Identify which cell holds the provided text, then report its [x, y] central coordinate. 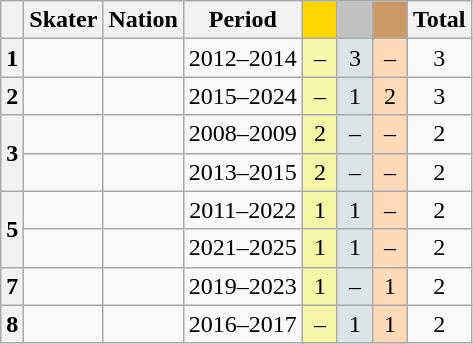
8 [12, 324]
2015–2024 [242, 96]
2019–2023 [242, 286]
2008–2009 [242, 134]
5 [12, 229]
Skater [64, 20]
7 [12, 286]
2013–2015 [242, 172]
Total [440, 20]
2012–2014 [242, 58]
2016–2017 [242, 324]
Period [242, 20]
2021–2025 [242, 248]
Nation [143, 20]
2011–2022 [242, 210]
